Return the [x, y] coordinate for the center point of the cell that contains the specified text.  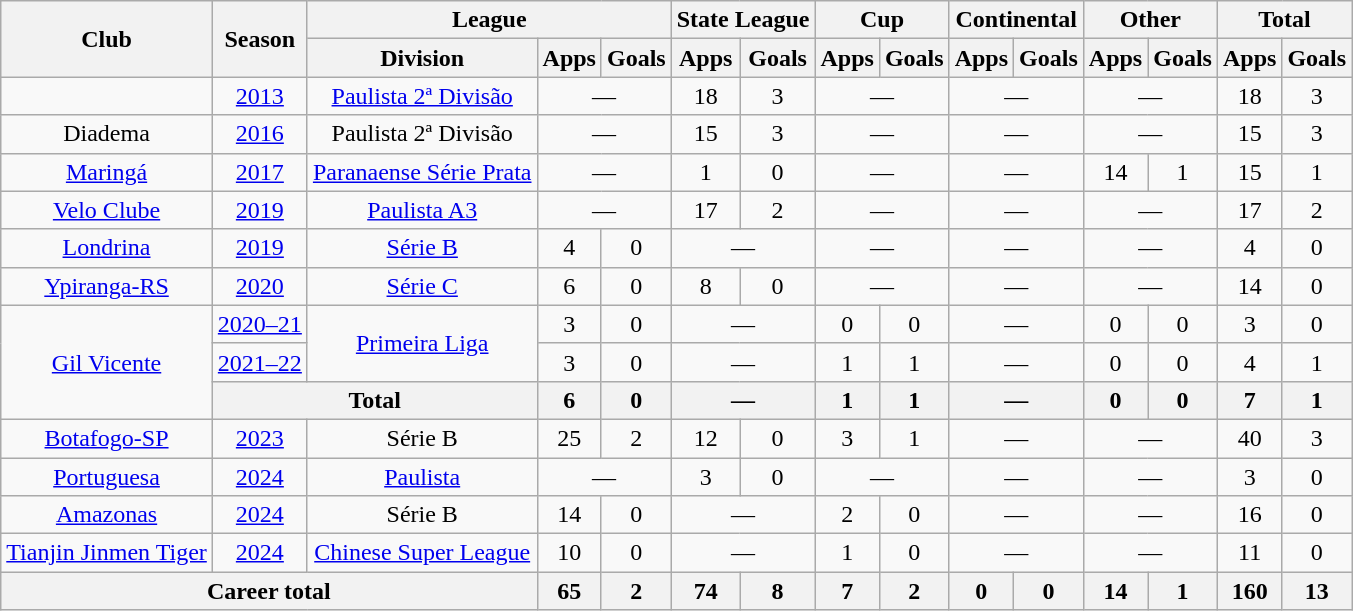
Amazonas [107, 515]
Club [107, 39]
Chinese Super League [422, 553]
Career total [269, 591]
12 [706, 438]
Other [1150, 20]
Série C [422, 286]
Botafogo-SP [107, 438]
Cup [882, 20]
2020 [260, 286]
40 [1249, 438]
25 [569, 438]
13 [1317, 591]
Velo Clube [107, 210]
Ypiranga-RS [107, 286]
2020–21 [260, 324]
Londrina [107, 248]
Gil Vicente [107, 362]
2017 [260, 172]
Division [422, 58]
16 [1249, 515]
11 [1249, 553]
2016 [260, 134]
Diadema [107, 134]
10 [569, 553]
Continental [1016, 20]
74 [706, 591]
Portuguesa [107, 477]
Primeira Liga [422, 343]
League [489, 20]
Paulista A3 [422, 210]
Paulista [422, 477]
Paranaense Série Prata [422, 172]
2023 [260, 438]
Tianjin Jinmen Tiger [107, 553]
Season [260, 39]
2021–22 [260, 362]
State League [743, 20]
Maringá [107, 172]
2013 [260, 96]
65 [569, 591]
160 [1249, 591]
